Return the [X, Y] coordinate for the center point of the cell that contains the specified text.  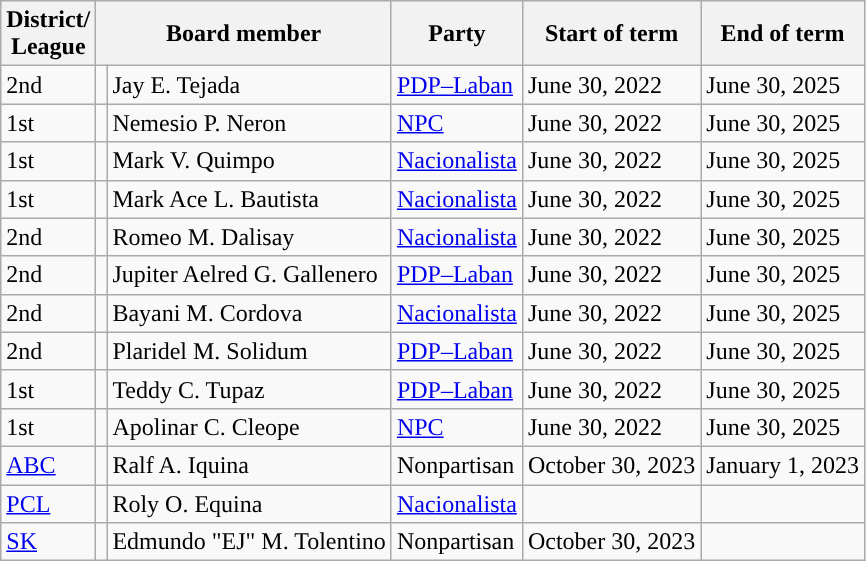
January 1, 2023 [783, 465]
Jay E. Tejada [250, 85]
Nemesio P. Neron [250, 123]
PCL [48, 503]
District/League [48, 34]
Jupiter Aelred G. Gallenero [250, 275]
Bayani M. Cordova [250, 313]
Romeo M. Dalisay [250, 237]
Apolinar C. Cleope [250, 427]
Plaridel M. Solidum [250, 351]
Teddy C. Tupaz [250, 389]
End of term [783, 34]
Party [456, 34]
ABC [48, 465]
Ralf A. Iquina [250, 465]
Start of term [611, 34]
SK [48, 542]
Roly O. Equina [250, 503]
Board member [244, 34]
Mark V. Quimpo [250, 161]
Mark Ace L. Bautista [250, 199]
Edmundo "EJ" M. Tolentino [250, 542]
